Capture the cell that displays the provided text and extract its [X, Y] central coordinate. 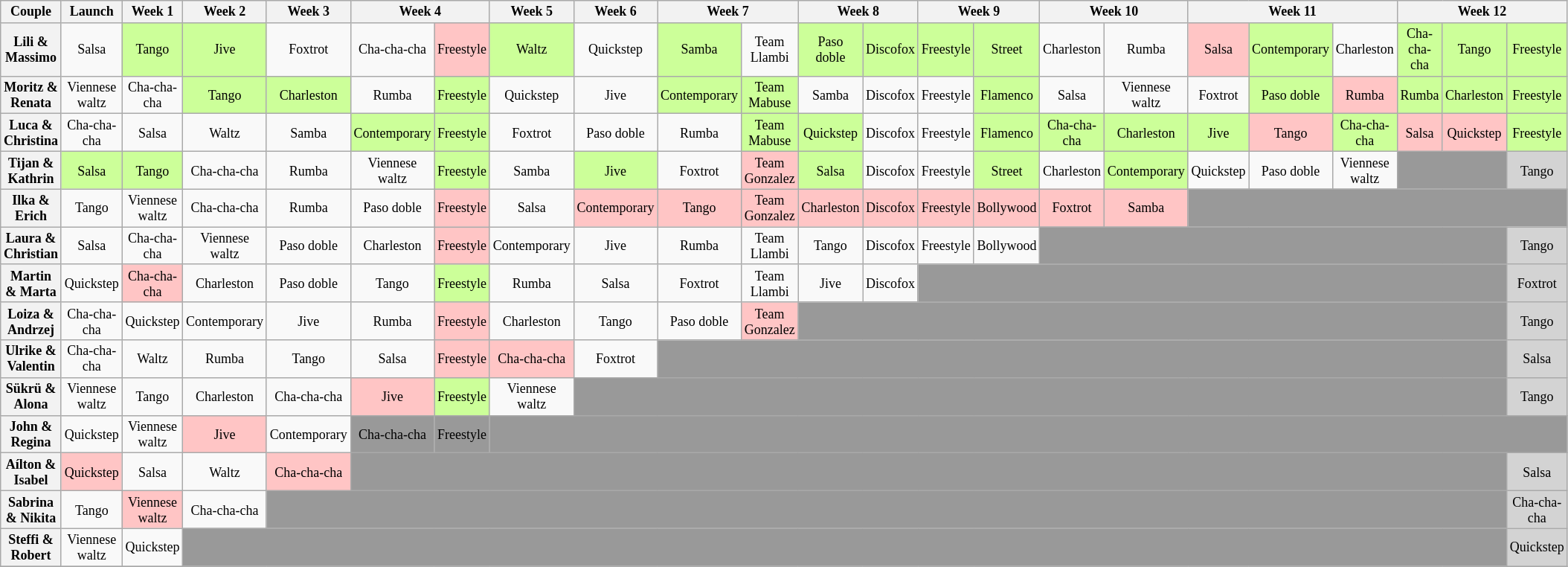
Week 11 [1293, 12]
Sabrina & Nikita [31, 509]
Lili & Massimo [31, 49]
Week 12 [1482, 12]
Week 6 [616, 12]
Week 3 [308, 12]
Luca & Christina [31, 132]
Martin & Marta [31, 283]
Launch [91, 12]
Sükrü & Alona [31, 396]
Week 1 [152, 12]
Steffi & Robert [31, 548]
Moritz & Renata [31, 95]
Week 9 [979, 12]
Ilka & Erich [31, 208]
Week 8 [858, 12]
Couple [31, 12]
Week 2 [225, 12]
Aílton & Isabel [31, 472]
Loiza & Andrzej [31, 321]
Laura & Christian [31, 246]
Tijan & Kathrin [31, 170]
Week 10 [1114, 12]
Week 7 [727, 12]
Week 4 [420, 12]
Week 5 [531, 12]
Ulrike & Valentin [31, 359]
John & Regina [31, 435]
